Return the (x, y) coordinate for the center point of the cell that contains the specified text.  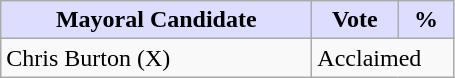
% (426, 20)
Acclaimed (383, 58)
Mayoral Candidate (156, 20)
Chris Burton (X) (156, 58)
Vote (355, 20)
